Locate the cell with the specified text and output its (X, Y) center coordinate. 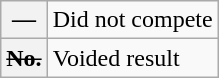
No. (24, 58)
Did not compete (132, 20)
— (24, 20)
Voided result (132, 58)
